Scan for the cell matching the given text and deliver its (x, y) coordinate at center. 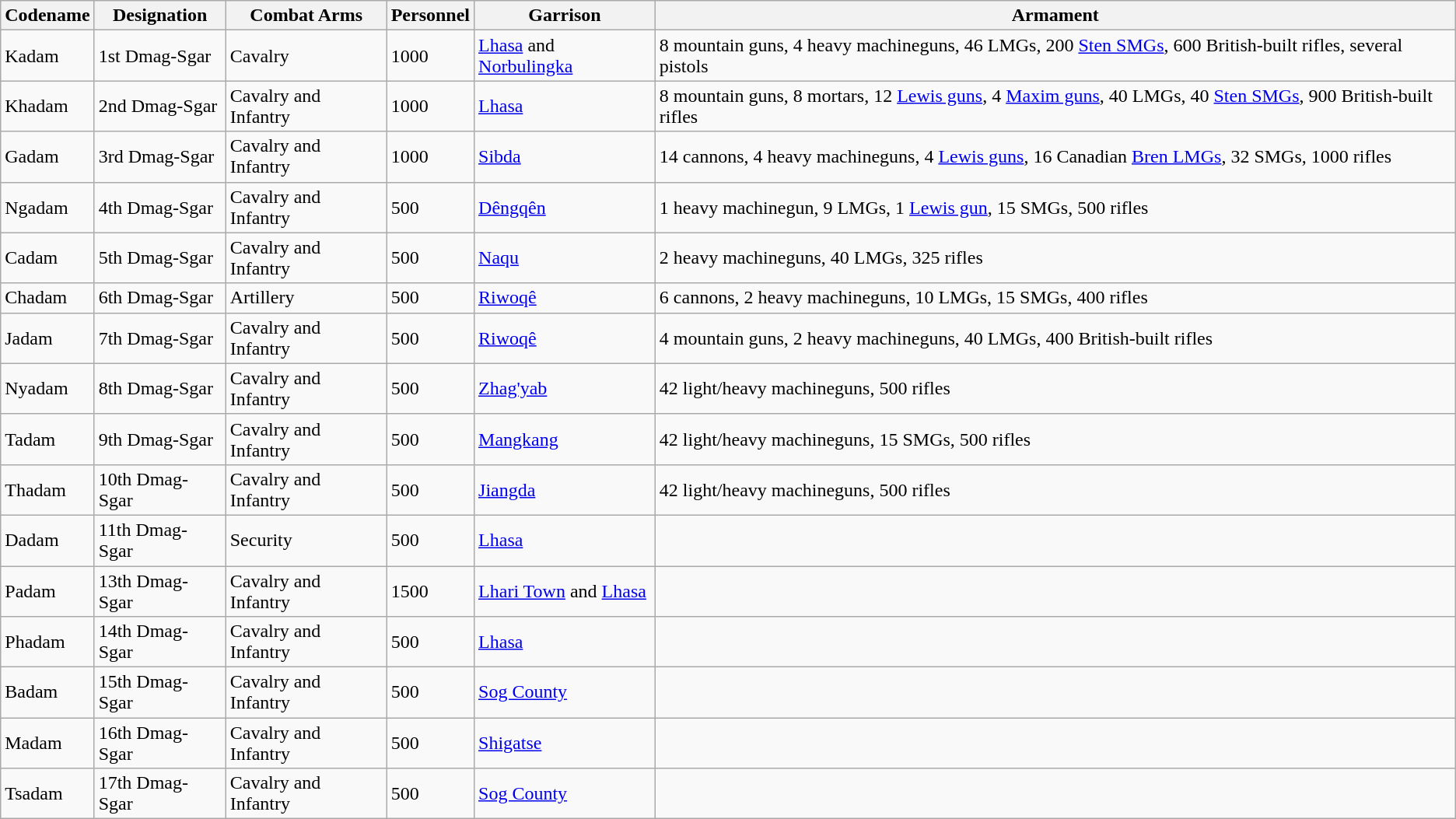
6th Dmag-Sgar (160, 298)
Jiangda (565, 490)
Tsadam (47, 793)
Ngadam (47, 207)
Phadam (47, 642)
Garrison (565, 16)
9th Dmag-Sgar (160, 439)
Shigatse (565, 744)
14 cannons, 4 heavy machineguns, 4 Lewis guns, 16 Canadian Bren LMGs, 32 SMGs, 1000 rifles (1055, 157)
8 mountain guns, 8 mortars, 12 Lewis guns, 4 Maxim guns, 40 LMGs, 40 Sten SMGs, 900 British-built rifles (1055, 106)
Cadam (47, 258)
8th Dmag-Sgar (160, 389)
5th Dmag-Sgar (160, 258)
13th Dmag-Sgar (160, 591)
2nd Dmag-Sgar (160, 106)
10th Dmag-Sgar (160, 490)
Zhag'yab (565, 389)
Madam (47, 744)
16th Dmag-Sgar (160, 744)
11th Dmag-Sgar (160, 540)
Lhari Town and Lhasa (565, 591)
Naqu (565, 258)
Mangkang (565, 439)
3rd Dmag-Sgar (160, 157)
Lhasa and Norbulingka (565, 56)
2 heavy machineguns, 40 LMGs, 325 rifles (1055, 258)
Tadam (47, 439)
Jadam (47, 338)
Codename (47, 16)
Kadam (47, 56)
4th Dmag-Sgar (160, 207)
14th Dmag-Sgar (160, 642)
Personnel (430, 16)
Designation (160, 16)
6 cannons, 2 heavy machineguns, 10 LMGs, 15 SMGs, 400 rifles (1055, 298)
Thadam (47, 490)
42 light/heavy machineguns, 15 SMGs, 500 rifles (1055, 439)
8 mountain guns, 4 heavy machineguns, 46 LMGs, 200 Sten SMGs, 600 British-built rifles, several pistols (1055, 56)
Nyadam (47, 389)
Security (306, 540)
1st Dmag-Sgar (160, 56)
Artillery (306, 298)
Dêngqên (565, 207)
1 heavy machinegun, 9 LMGs, 1 Lewis gun, 15 SMGs, 500 rifles (1055, 207)
Armament (1055, 16)
Dadam (47, 540)
Gadam (47, 157)
Badam (47, 692)
7th Dmag-Sgar (160, 338)
Chadam (47, 298)
Sibda (565, 157)
Khadam (47, 106)
1500 (430, 591)
Padam (47, 591)
Cavalry (306, 56)
15th Dmag-Sgar (160, 692)
17th Dmag-Sgar (160, 793)
4 mountain guns, 2 heavy machineguns, 40 LMGs, 400 British-built rifles (1055, 338)
Combat Arms (306, 16)
